Provide the [X, Y] coordinate of the cell's center where the given text is located.  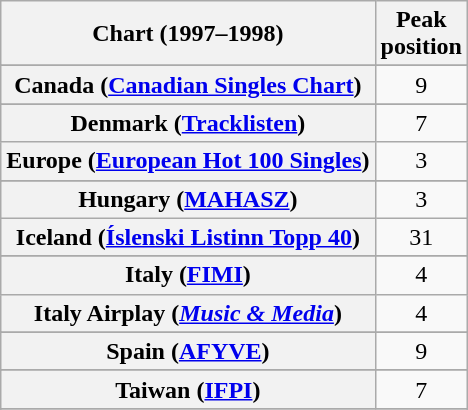
Denmark (Tracklisten) [188, 123]
31 [421, 237]
Chart (1997–1998) [188, 34]
Italy (FIMI) [188, 275]
Canada (Canadian Singles Chart) [188, 85]
Italy Airplay (Music & Media) [188, 313]
Spain (AFYVE) [188, 351]
Hungary (MAHASZ) [188, 199]
Peakposition [421, 34]
Taiwan (IFPI) [188, 389]
Iceland (Íslenski Listinn Topp 40) [188, 237]
Europe (European Hot 100 Singles) [188, 161]
